Search for the cell housing the specified text and yield its (x, y) center coordinate. 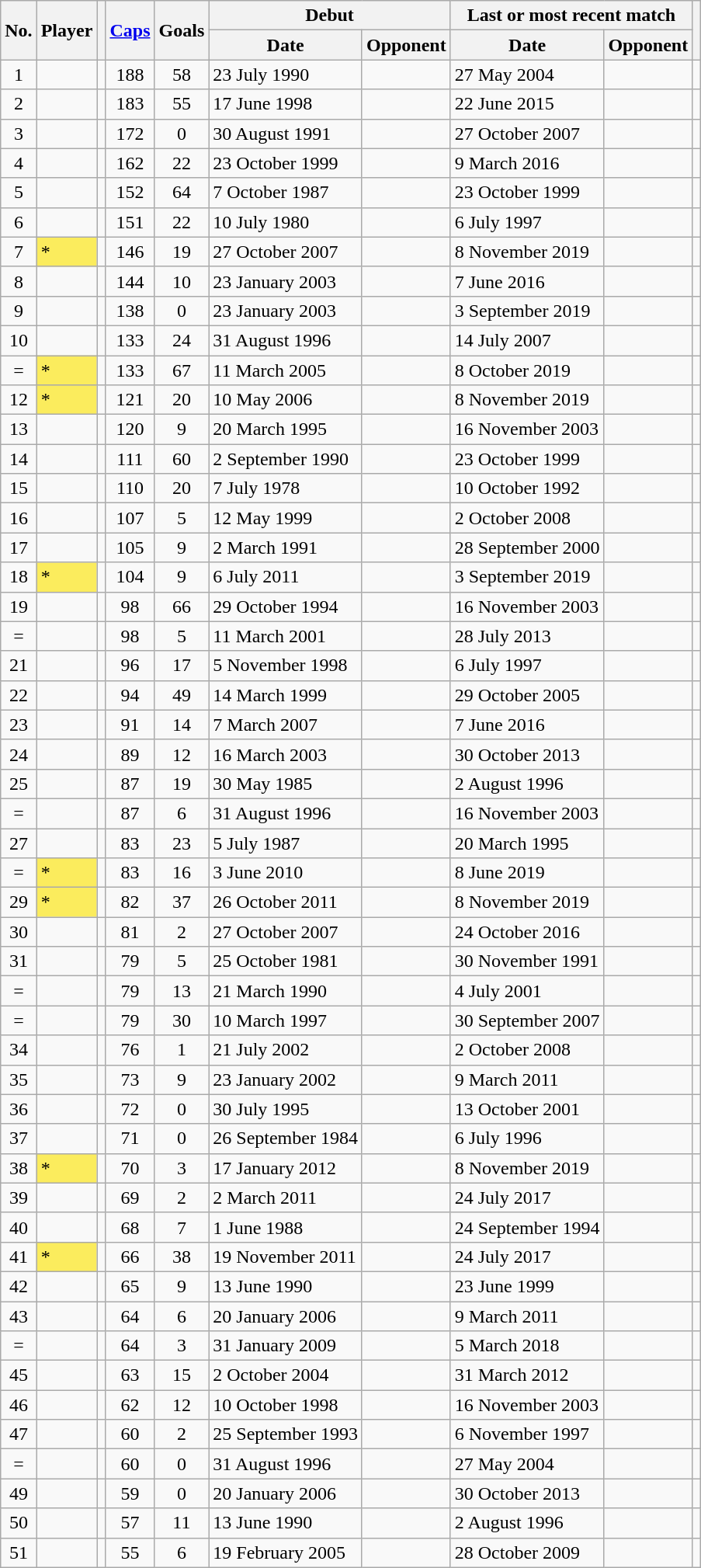
89 (130, 754)
11 (182, 1523)
6 July 2011 (286, 577)
28 September 2000 (527, 548)
28 July 2013 (527, 636)
11 March 2005 (286, 370)
22 June 2015 (527, 104)
Goals (182, 30)
30 July 1995 (286, 1109)
73 (130, 1080)
45 (19, 1375)
96 (130, 666)
188 (130, 75)
7 March 2007 (286, 725)
69 (130, 1198)
Player (67, 30)
183 (130, 104)
94 (130, 695)
72 (130, 1109)
105 (130, 548)
63 (130, 1375)
70 (130, 1168)
No. (19, 30)
65 (130, 1286)
111 (130, 459)
36 (19, 1109)
8 October 2019 (527, 370)
58 (182, 75)
62 (130, 1405)
23 June 1999 (527, 1286)
30 August 1991 (286, 134)
9 March 2016 (527, 163)
29 October 2005 (527, 695)
151 (130, 222)
34 (19, 1050)
59 (130, 1493)
2 March 2011 (286, 1198)
172 (130, 134)
3 June 2010 (286, 873)
21 March 1990 (286, 991)
6 November 1997 (527, 1434)
2 September 1990 (286, 459)
10 May 2006 (286, 400)
17 January 2012 (286, 1168)
10 October 1998 (286, 1405)
138 (130, 311)
21 (19, 666)
29 (19, 902)
25 (19, 784)
104 (130, 577)
16 March 2003 (286, 754)
107 (130, 518)
26 September 1984 (286, 1139)
10 March 1997 (286, 1020)
19 November 2011 (286, 1257)
13 October 2001 (527, 1109)
2 October 2004 (286, 1375)
31 March 2012 (527, 1375)
4 (19, 163)
12 May 1999 (286, 518)
35 (19, 1080)
26 October 2011 (286, 902)
Debut (329, 16)
Caps (130, 30)
8 June 2019 (527, 873)
7 October 1987 (286, 193)
21 July 2002 (286, 1050)
121 (130, 400)
23 July 1990 (286, 75)
152 (130, 193)
4 July 2001 (527, 991)
Last or most recent match (571, 16)
110 (130, 488)
23 January 2002 (286, 1080)
25 September 1993 (286, 1434)
10 July 1980 (286, 222)
24 September 1994 (527, 1227)
14 July 2007 (527, 340)
120 (130, 429)
7 July 1978 (286, 488)
5 July 1987 (286, 843)
91 (130, 725)
1 June 1988 (286, 1227)
24 October 2016 (527, 932)
6 July 1996 (527, 1139)
43 (19, 1316)
14 March 1999 (286, 695)
81 (130, 932)
46 (19, 1405)
76 (130, 1050)
5 November 1998 (286, 666)
30 November 1991 (527, 961)
47 (19, 1434)
31 (19, 961)
5 March 2018 (527, 1346)
8 (19, 281)
51 (19, 1552)
42 (19, 1286)
30 May 1985 (286, 784)
40 (19, 1227)
146 (130, 252)
17 June 1998 (286, 104)
82 (130, 902)
144 (130, 281)
71 (130, 1139)
25 October 1981 (286, 961)
68 (130, 1227)
27 (19, 843)
39 (19, 1198)
2 March 1991 (286, 548)
19 February 2005 (286, 1552)
29 October 1994 (286, 607)
11 March 2001 (286, 636)
18 (19, 577)
10 October 1992 (527, 488)
30 September 2007 (527, 1020)
31 January 2009 (286, 1346)
50 (19, 1523)
57 (130, 1523)
162 (130, 163)
28 October 2009 (527, 1552)
67 (182, 370)
41 (19, 1257)
